Scan for the cell matching the given text and deliver its [X, Y] coordinate at center. 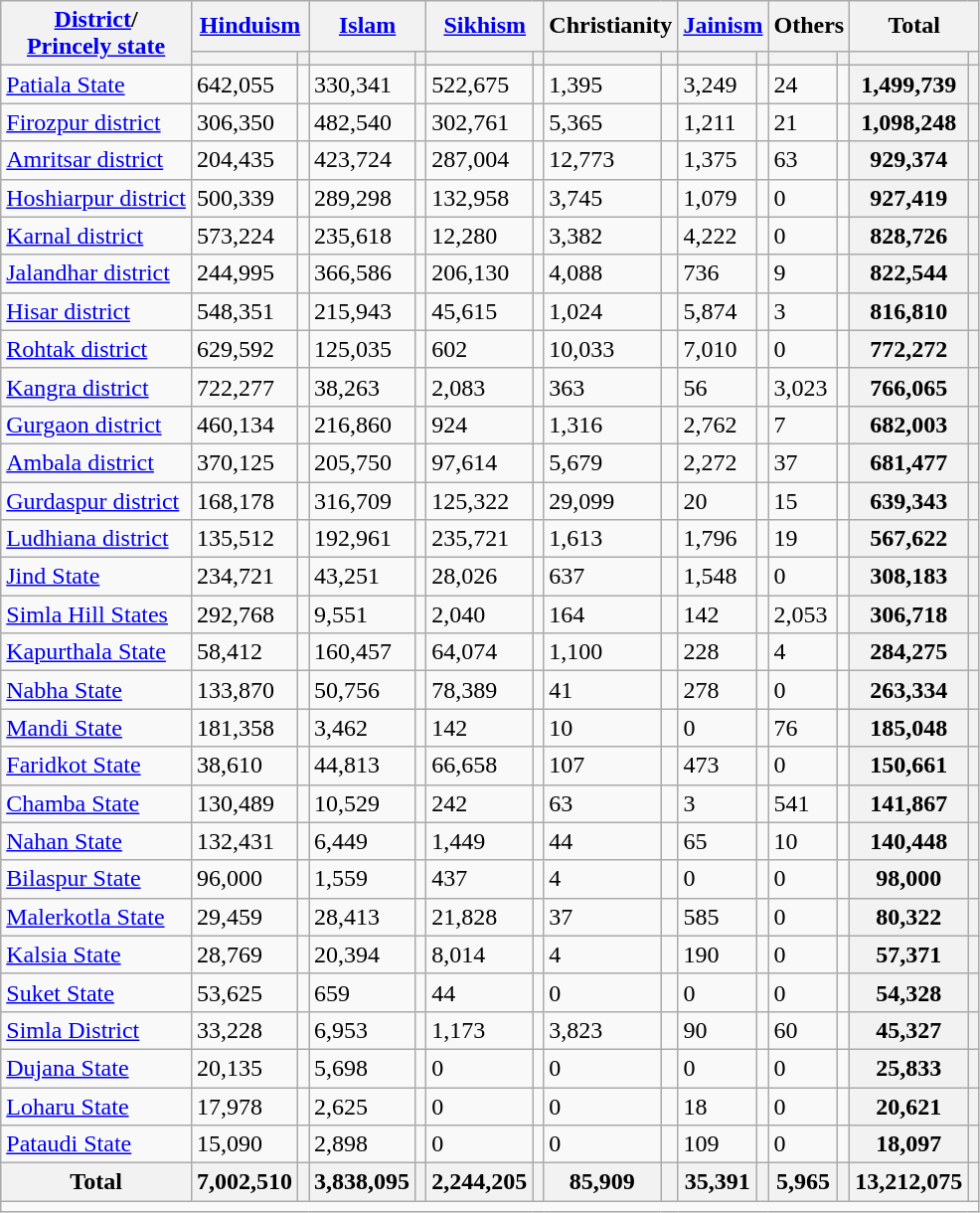
12,773 [602, 160]
43,251 [362, 577]
Jind State [96, 577]
Amritsar district [96, 160]
Kapurthala State [96, 652]
Chamba State [96, 803]
278 [718, 690]
133,870 [245, 690]
160,457 [362, 652]
500,339 [245, 198]
204,435 [245, 160]
423,724 [362, 160]
5,679 [602, 462]
1,613 [602, 539]
8,014 [479, 954]
Karnal district [96, 236]
132,958 [479, 198]
Sikhism [485, 26]
1,559 [362, 879]
681,477 [908, 462]
302,761 [479, 122]
Simla District [96, 1030]
164 [602, 614]
3,249 [718, 85]
20,621 [908, 1107]
548,351 [245, 311]
573,224 [245, 236]
33,228 [245, 1030]
Hisar district [96, 311]
96,000 [245, 879]
234,721 [245, 577]
78,389 [479, 690]
98,000 [908, 879]
4,088 [602, 273]
5,365 [602, 122]
1,449 [479, 841]
21,828 [479, 917]
242 [479, 803]
929,374 [908, 160]
289,298 [362, 198]
316,709 [362, 500]
460,134 [245, 425]
29,459 [245, 917]
5,698 [362, 1068]
235,721 [479, 539]
85,909 [602, 1182]
244,995 [245, 273]
53,625 [245, 992]
Hoshiarpur district [96, 198]
2,898 [362, 1144]
41 [602, 690]
736 [718, 273]
10,529 [362, 803]
772,272 [908, 349]
58,412 [245, 652]
13,212,075 [908, 1182]
2,762 [718, 425]
Suket State [96, 992]
2,040 [479, 614]
Others [809, 26]
15 [803, 500]
132,431 [245, 841]
366,586 [362, 273]
927,419 [908, 198]
192,961 [362, 539]
363 [602, 387]
28,026 [479, 577]
7,010 [718, 349]
56 [718, 387]
Simla Hill States [96, 614]
235,618 [362, 236]
38,263 [362, 387]
7,002,510 [245, 1182]
629,592 [245, 349]
Loharu State [96, 1107]
642,055 [245, 85]
Nabha State [96, 690]
816,810 [908, 311]
109 [718, 1144]
18,097 [908, 1144]
2,083 [479, 387]
District/Princely state [96, 34]
828,726 [908, 236]
4,222 [718, 236]
20 [718, 500]
3,823 [602, 1030]
Faridkot State [96, 766]
44,813 [362, 766]
287,004 [479, 160]
541 [803, 803]
437 [479, 879]
28,769 [245, 954]
205,750 [362, 462]
190 [718, 954]
45,327 [908, 1030]
Ludhiana district [96, 539]
Ambala district [96, 462]
263,334 [908, 690]
45,615 [479, 311]
18 [718, 1107]
6,953 [362, 1030]
306,718 [908, 614]
Gurgaon district [96, 425]
181,358 [245, 728]
35,391 [718, 1182]
Christianity [610, 26]
Firozpur district [96, 122]
924 [479, 425]
150,661 [908, 766]
216,860 [362, 425]
228 [718, 652]
7 [803, 425]
Kalsia State [96, 954]
25,833 [908, 1068]
Malerkotla State [96, 917]
1,375 [718, 160]
Pataudi State [96, 1144]
473 [718, 766]
21 [803, 122]
5,874 [718, 311]
130,489 [245, 803]
5,965 [803, 1182]
Gurdaspur district [96, 500]
60 [803, 1030]
1,079 [718, 198]
602 [479, 349]
50,756 [362, 690]
522,675 [479, 85]
38,610 [245, 766]
140,448 [908, 841]
682,003 [908, 425]
2,625 [362, 1107]
9 [803, 273]
66,658 [479, 766]
639,343 [908, 500]
Patiala State [96, 85]
822,544 [908, 273]
1,173 [479, 1030]
1,100 [602, 652]
722,277 [245, 387]
1,098,248 [908, 122]
168,178 [245, 500]
19 [803, 539]
Rohtak district [96, 349]
766,065 [908, 387]
90 [718, 1030]
80,322 [908, 917]
Dujana State [96, 1068]
65 [718, 841]
24 [803, 85]
1,499,739 [908, 85]
Bilaspur State [96, 879]
1,211 [718, 122]
15,090 [245, 1144]
Kangra district [96, 387]
306,350 [245, 122]
Mandi State [96, 728]
215,943 [362, 311]
54,328 [908, 992]
659 [362, 992]
2,053 [803, 614]
76 [803, 728]
Hinduism [249, 26]
12,280 [479, 236]
3,382 [602, 236]
57,371 [908, 954]
20,135 [245, 1068]
Jainism [724, 26]
330,341 [362, 85]
3,462 [362, 728]
1,548 [718, 577]
Islam [368, 26]
6,449 [362, 841]
284,275 [908, 652]
Nahan State [96, 841]
2,244,205 [479, 1182]
1,024 [602, 311]
Jalandhar district [96, 273]
107 [602, 766]
17,978 [245, 1107]
206,130 [479, 273]
28,413 [362, 917]
20,394 [362, 954]
64,074 [479, 652]
292,768 [245, 614]
482,540 [362, 122]
637 [602, 577]
3,023 [803, 387]
29,099 [602, 500]
3,745 [602, 198]
125,035 [362, 349]
9,551 [362, 614]
308,183 [908, 577]
10,033 [602, 349]
141,867 [908, 803]
185,048 [908, 728]
3,838,095 [362, 1182]
135,512 [245, 539]
567,622 [908, 539]
1,316 [602, 425]
125,322 [479, 500]
370,125 [245, 462]
585 [718, 917]
1,395 [602, 85]
97,614 [479, 462]
2,272 [718, 462]
1,796 [718, 539]
